Provide the [x, y] coordinate of the cell's center where the given text is located.  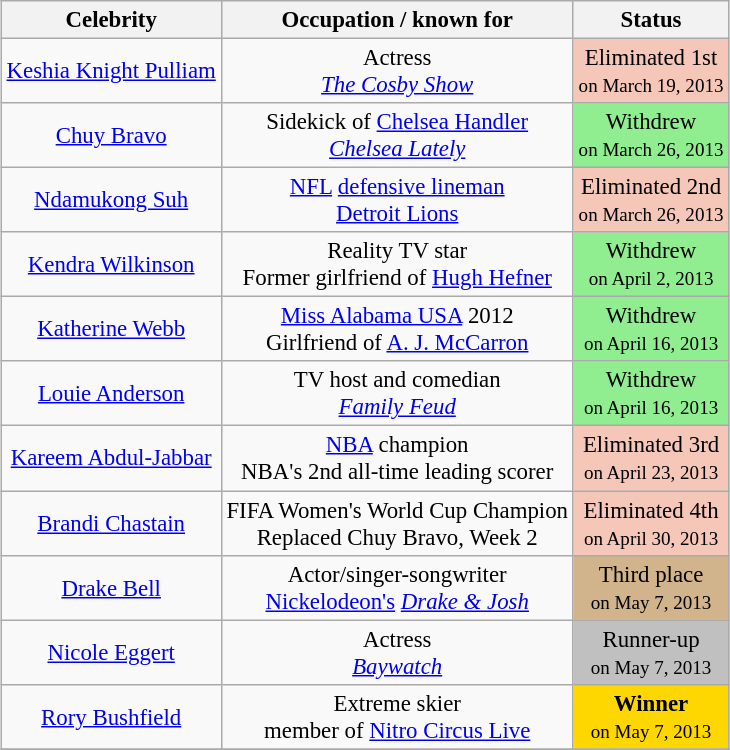
Nicole Eggert [111, 652]
Drake Bell [111, 588]
Withdrewon April 2, 2013 [650, 264]
Kareem Abdul-Jabbar [111, 458]
Celebrity [111, 20]
ActressBaywatch [397, 652]
Rory Bushfield [111, 716]
Brandi Chastain [111, 522]
Occupation / known for [397, 20]
Actor/singer-songwriterNickelodeon's Drake & Josh [397, 588]
Runner-upon May 7, 2013 [650, 652]
Keshia Knight Pulliam [111, 70]
Status [650, 20]
Eliminated 2nd on March 26, 2013 [650, 200]
TV host and comedianFamily Feud [397, 394]
NFL defensive lineman Detroit Lions [397, 200]
Third placeon May 7, 2013 [650, 588]
Eliminated 1st on March 19, 2013 [650, 70]
Winneron May 7, 2013 [650, 716]
NBA championNBA's 2nd all-time leading scorer [397, 458]
Kendra Wilkinson [111, 264]
Eliminated 4th on April 30, 2013 [650, 522]
Chuy Bravo [111, 136]
Katherine Webb [111, 330]
ActressThe Cosby Show [397, 70]
Reality TV starFormer girlfriend of Hugh Hefner [397, 264]
Miss Alabama USA 2012Girlfriend of A. J. McCarron [397, 330]
Withdrewon March 26, 2013 [650, 136]
Extreme skiermember of Nitro Circus Live [397, 716]
Ndamukong Suh [111, 200]
FIFA Women's World Cup ChampionReplaced Chuy Bravo, Week 2 [397, 522]
Eliminated 3rd on April 23, 2013 [650, 458]
Sidekick of Chelsea HandlerChelsea Lately [397, 136]
Louie Anderson [111, 394]
